Find where the given text appears and provide that cell's center as [x, y] coordinate. 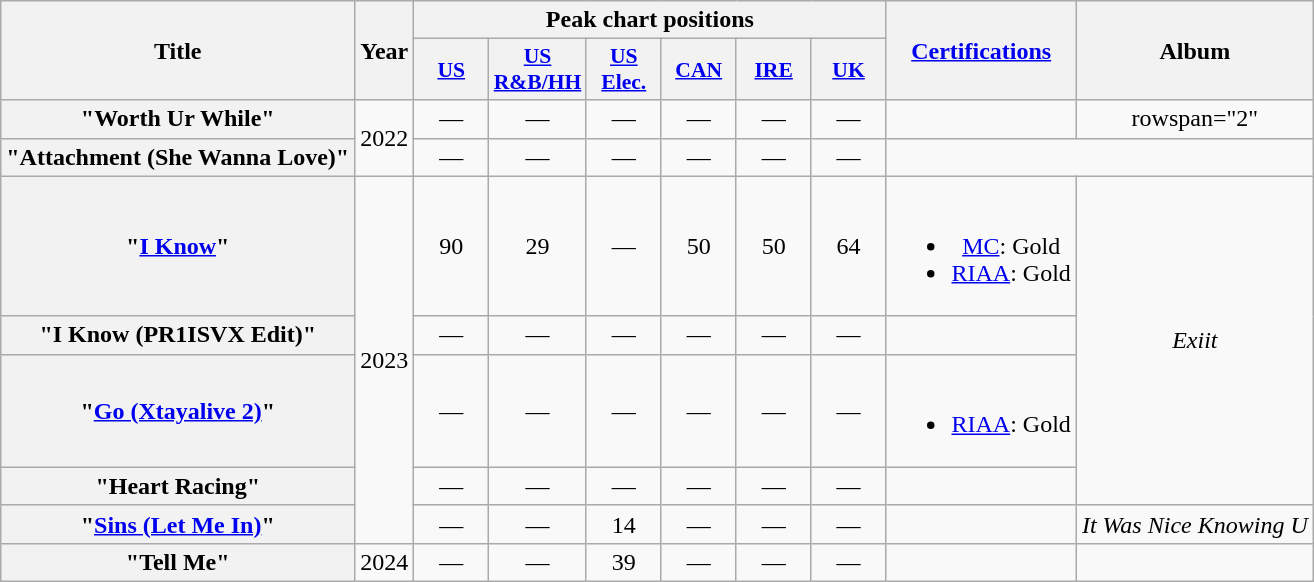
CAN [698, 70]
USR&B/HH [538, 70]
"Go (Xtayalive 2)" [178, 410]
Year [384, 50]
"Attachment (She Wanna Love)" [178, 157]
IRE [774, 70]
14 [624, 524]
"Tell Me" [178, 562]
It Was Nice Knowing U [1194, 524]
Album [1194, 50]
64 [848, 246]
2024 [384, 562]
2023 [384, 360]
Title [178, 50]
29 [538, 246]
39 [624, 562]
rowspan="2" [1194, 119]
RIAA: Gold [981, 410]
USElec. [624, 70]
"Sins (Let Me In)" [178, 524]
Peak chart positions [650, 20]
Exiit [1194, 340]
2022 [384, 138]
US [452, 70]
90 [452, 246]
"Worth Ur While" [178, 119]
"I Know (PR1ISVX Edit)" [178, 335]
UK [848, 70]
"I Know" [178, 246]
Certifications [981, 50]
"Heart Racing" [178, 486]
MC: GoldRIAA: Gold [981, 246]
